From the cell containing the given text, extract its center point as (x, y) coordinate. 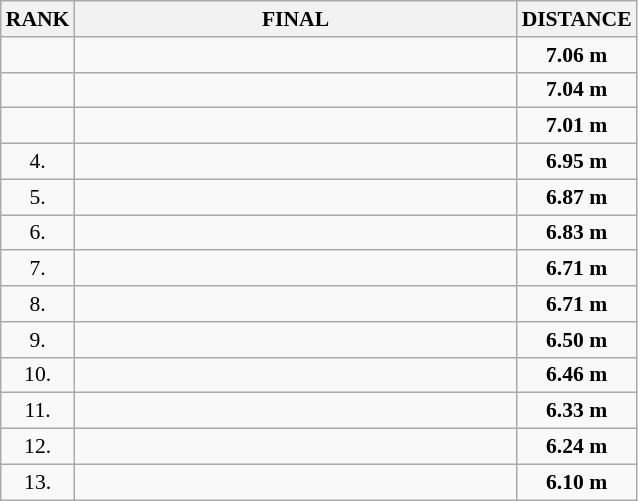
11. (38, 411)
FINAL (295, 19)
RANK (38, 19)
9. (38, 340)
6.50 m (577, 340)
6.46 m (577, 375)
13. (38, 482)
7.06 m (577, 55)
6.83 m (577, 233)
6.95 m (577, 162)
6.24 m (577, 447)
8. (38, 304)
6. (38, 233)
10. (38, 375)
6.10 m (577, 482)
12. (38, 447)
4. (38, 162)
6.87 m (577, 197)
7.01 m (577, 126)
6.33 m (577, 411)
7.04 m (577, 90)
7. (38, 269)
DISTANCE (577, 19)
5. (38, 197)
